Determine the (X, Y) coordinate at the center of the cell enclosing the given text.  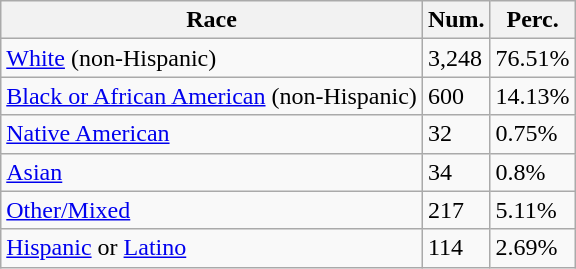
217 (456, 210)
0.75% (532, 134)
114 (456, 248)
76.51% (532, 58)
5.11% (532, 210)
Other/Mixed (212, 210)
0.8% (532, 172)
3,248 (456, 58)
Hispanic or Latino (212, 248)
Perc. (532, 20)
2.69% (532, 248)
600 (456, 96)
32 (456, 134)
14.13% (532, 96)
Race (212, 20)
Num. (456, 20)
White (non-Hispanic) (212, 58)
Native American (212, 134)
Asian (212, 172)
Black or African American (non-Hispanic) (212, 96)
34 (456, 172)
